Provide the [X, Y] coordinate of the cell's center where the given text is located.  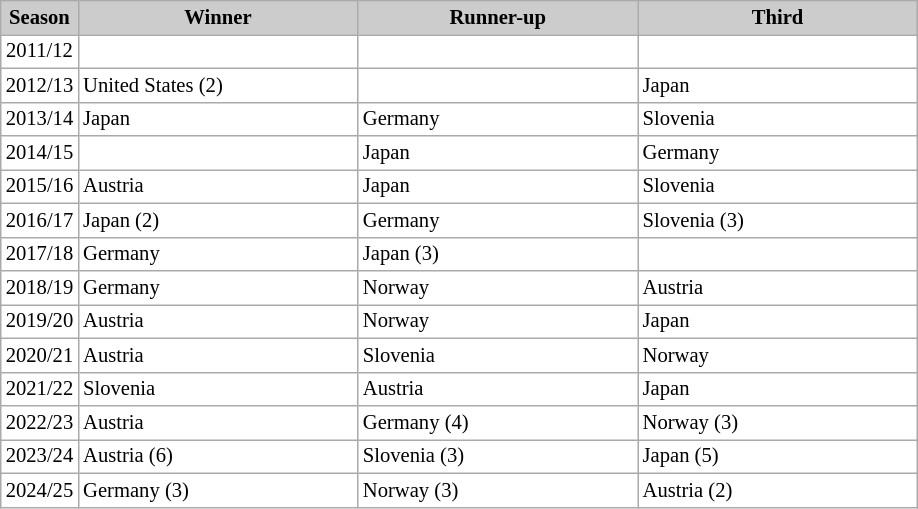
2023/24 [40, 456]
Japan (5) [778, 456]
2015/16 [40, 186]
Third [778, 17]
2013/14 [40, 119]
Austria (6) [218, 456]
Japan (2) [218, 220]
2014/15 [40, 153]
United States (2) [218, 85]
Germany (4) [498, 423]
Japan (3) [498, 254]
2019/20 [40, 321]
2024/25 [40, 490]
2020/21 [40, 355]
Austria (2) [778, 490]
Winner [218, 17]
2011/12 [40, 51]
Season [40, 17]
2021/22 [40, 389]
2017/18 [40, 254]
2012/13 [40, 85]
2016/17 [40, 220]
Runner-up [498, 17]
2018/19 [40, 287]
Germany (3) [218, 490]
2022/23 [40, 423]
